Provide the [x, y] coordinate of the cell's center where the given text is located.  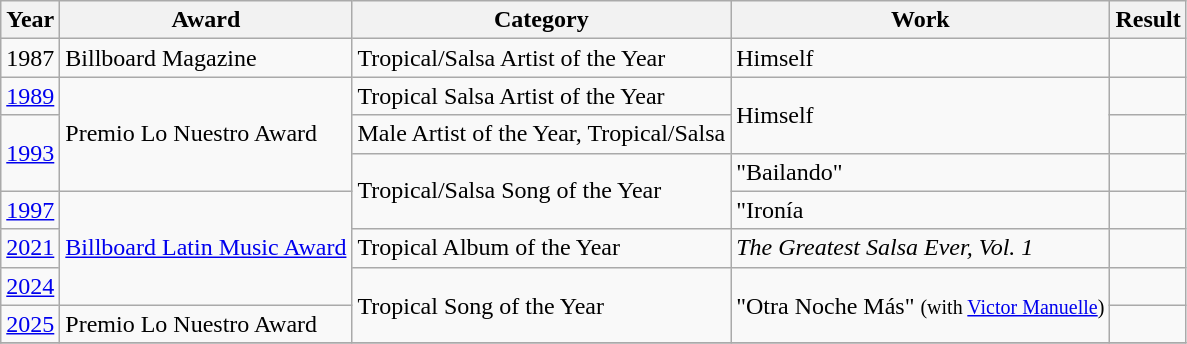
The Greatest Salsa Ever, Vol. 1 [920, 248]
2025 [30, 324]
Award [206, 20]
Result [1148, 20]
Year [30, 20]
Male Artist of the Year, Tropical/Salsa [542, 134]
1989 [30, 96]
"Ironía [920, 210]
Billboard Magazine [206, 58]
Tropical/Salsa Song of the Year [542, 191]
Tropical Album of the Year [542, 248]
Billboard Latin Music Award [206, 248]
1997 [30, 210]
Tropical Salsa Artist of the Year [542, 96]
Tropical/Salsa Artist of the Year [542, 58]
Work [920, 20]
Category [542, 20]
1987 [30, 58]
"Otra Noche Más" (with Victor Manuelle) [920, 305]
2021 [30, 248]
2024 [30, 286]
1993 [30, 153]
Tropical Song of the Year [542, 305]
"Bailando" [920, 172]
